Return the [X, Y] coordinate for the center point of the cell that contains the specified text.  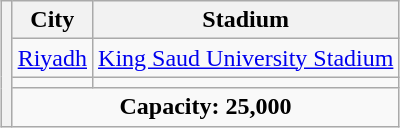
City [52, 20]
King Saud University Stadium [246, 58]
Stadium [246, 20]
Riyadh [52, 58]
Capacity: 25,000 [206, 107]
